Search for the cell housing the specified text and yield its (X, Y) center coordinate. 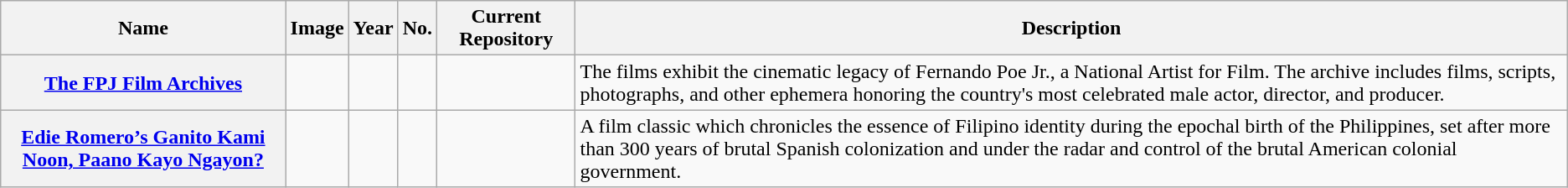
Description (1071, 29)
No. (417, 29)
Year (374, 29)
Image (317, 29)
Edie Romero’s Ganito Kami Noon, Paano Kayo Ngayon? (143, 149)
Current Repository (506, 29)
The FPJ Film Archives (143, 82)
Name (143, 29)
